Locate the cell with the specified text and output its (X, Y) center coordinate. 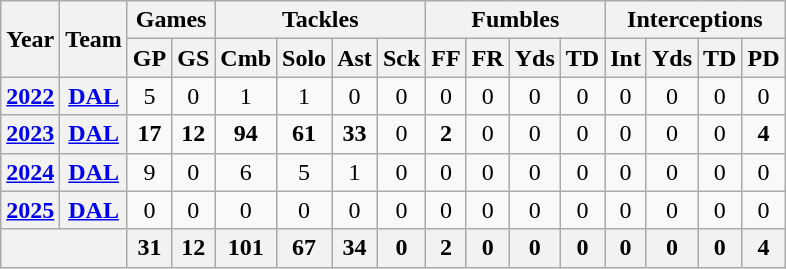
9 (149, 172)
Fumbles (516, 20)
PD (764, 58)
94 (246, 134)
2024 (30, 172)
34 (355, 248)
FR (488, 58)
FF (446, 58)
Cmb (246, 58)
61 (304, 134)
101 (246, 248)
33 (355, 134)
Tackles (320, 20)
Int (626, 58)
6 (246, 172)
GS (194, 58)
Team (94, 39)
Ast (355, 58)
Sck (401, 58)
Solo (304, 58)
2022 (30, 96)
17 (149, 134)
67 (304, 248)
2023 (30, 134)
2025 (30, 210)
31 (149, 248)
GP (149, 58)
Year (30, 39)
Games (170, 20)
Interceptions (695, 20)
